Find where the given text appears and provide that cell's center as [X, Y] coordinate. 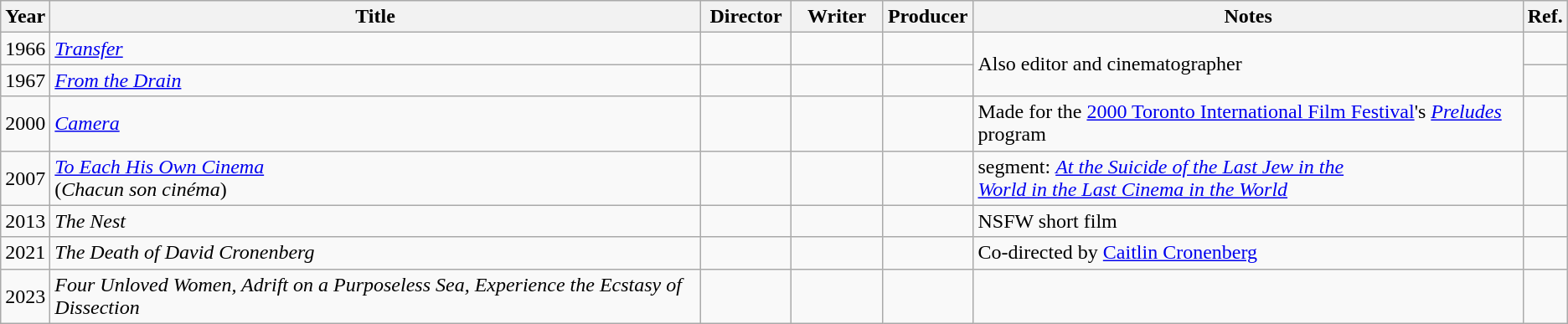
Writer [838, 17]
Camera [375, 124]
Transfer [375, 49]
Notes [1248, 17]
2013 [25, 221]
Director [745, 17]
2007 [25, 177]
Made for the 2000 Toronto International Film Festival's Preludes program [1248, 124]
The Nest [375, 221]
Producer [928, 17]
Year [25, 17]
Also editor and cinematographer [1248, 64]
segment: At the Suicide of the Last Jew in theWorld in the Last Cinema in the World [1248, 177]
Co-directed by Caitlin Cronenberg [1248, 253]
From the Drain [375, 80]
NSFW short film [1248, 221]
Ref. [1545, 17]
1966 [25, 49]
2021 [25, 253]
To Each His Own Cinema(Chacun son cinéma) [375, 177]
2000 [25, 124]
The Death of David Cronenberg [375, 253]
2023 [25, 296]
Four Unloved Women, Adrift on a Purposeless Sea, Experience the Ecstasy of Dissection [375, 296]
Title [375, 17]
1967 [25, 80]
